Return (x, y) of the center of cell containing provided text 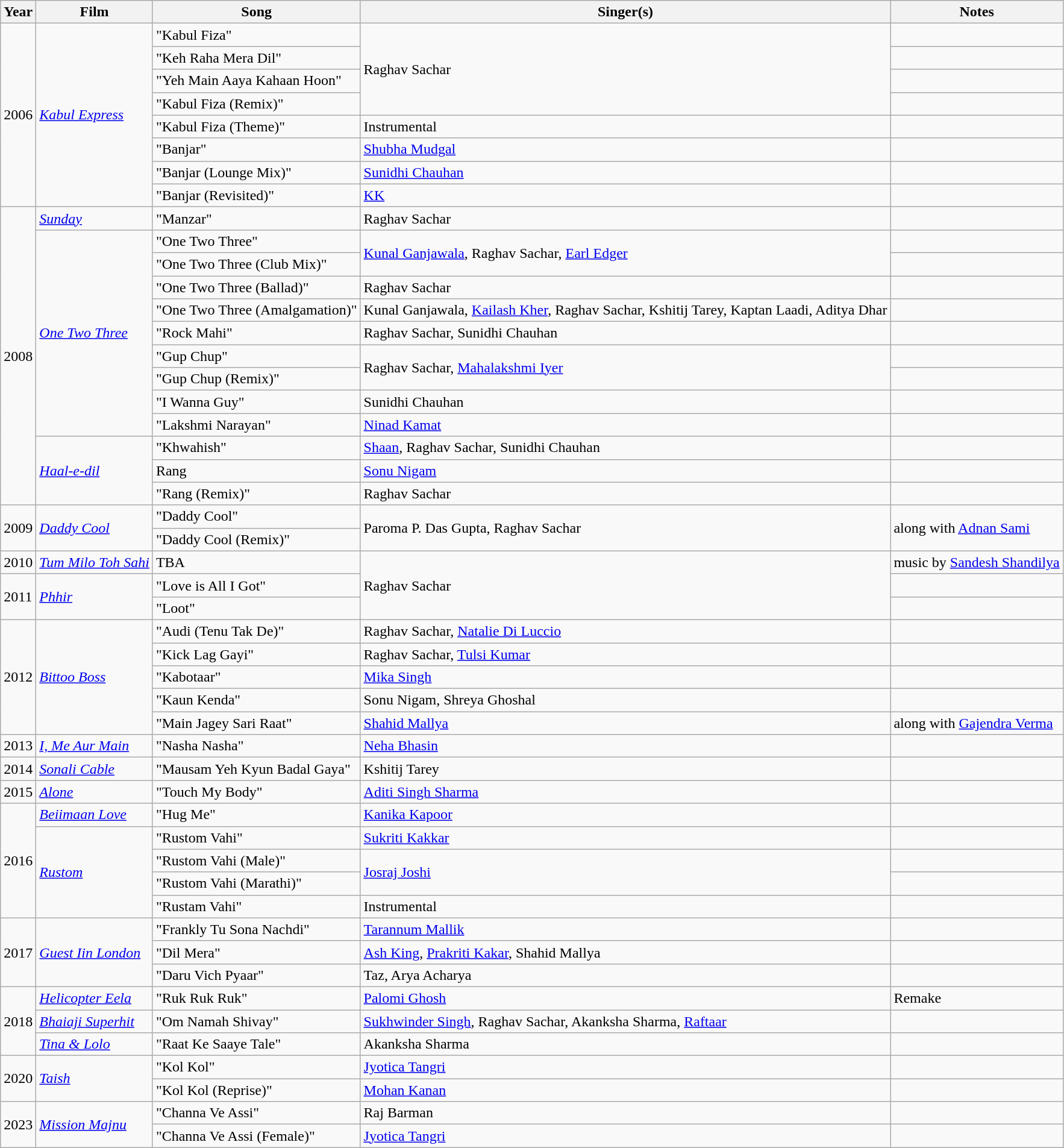
KK (625, 195)
"Kick Lag Gayi" (257, 654)
"Om Namah Shivay" (257, 1021)
Bhaiaji Superhit (95, 1021)
Raghav Sachar, Mahalakshmi Iyer (625, 368)
"Dil Mera" (257, 952)
Josraj Joshi (625, 872)
"Kol Kol" (257, 1067)
Song (257, 12)
Kanika Kapoor (625, 815)
"I Wanna Guy" (257, 402)
Tarannum Mallik (625, 929)
Film (95, 12)
2008 (18, 356)
Shahid Mallya (625, 723)
Akanksha Sharma (625, 1044)
Taish (95, 1079)
"Channa Ve Assi (Female)" (257, 1136)
Mika Singh (625, 677)
2020 (18, 1079)
Neha Bhasin (625, 746)
Year (18, 12)
Sukriti Kakkar (625, 838)
"Kabotaar" (257, 677)
"Khwahish" (257, 448)
2016 (18, 861)
2018 (18, 1021)
Alone (95, 792)
"Gup Chup" (257, 356)
Haal-e-dil (95, 471)
"Daddy Cool" (257, 516)
"Kabul Fiza" (257, 35)
Shubha Mudgal (625, 149)
"Kaun Kenda" (257, 700)
"Daddy Cool (Remix)" (257, 539)
2010 (18, 562)
"Gup Chup (Remix)" (257, 379)
"Ruk Ruk Ruk" (257, 998)
Sonali Cable (95, 769)
Taz, Arya Acharya (625, 975)
Paroma P. Das Gupta, Raghav Sachar (625, 528)
Guest Iin London (95, 952)
Kshitij Tarey (625, 769)
2006 (18, 115)
Singer(s) (625, 12)
Raghav Sachar, Natalie Di Luccio (625, 631)
2011 (18, 597)
Mission Majnu (95, 1124)
"Keh Raha Mera Dil" (257, 58)
Rang (257, 471)
Tum Milo Toh Sahi (95, 562)
2023 (18, 1124)
Ninad Kamat (625, 425)
"One Two Three (Ballad)" (257, 287)
"Loot" (257, 608)
"Nasha Nasha" (257, 746)
Remake (977, 998)
Kabul Express (95, 115)
"Mausam Yeh Kyun Badal Gaya" (257, 769)
"Raat Ke Saaye Tale" (257, 1044)
"Kabul Fiza (Remix)" (257, 104)
"Rustom Vahi" (257, 838)
Sonu Nigam, Shreya Ghoshal (625, 700)
"Yeh Main Aaya Kahaan Hoon" (257, 81)
Tina & Lolo (95, 1044)
"Banjar" (257, 149)
Ash King, Prakriti Kakar, Shahid Mallya (625, 952)
"Kol Kol (Reprise)" (257, 1090)
music by Sandesh Shandilya (977, 562)
"One Two Three (Club Mix)" (257, 264)
Notes (977, 12)
Kunal Ganjawala, Raghav Sachar, Earl Edger (625, 252)
"Kabul Fiza (Theme)" (257, 127)
"Rang (Remix)" (257, 494)
One Two Three (95, 333)
"Rustom Vahi (Male)" (257, 861)
"Rustom Vahi (Marathi)" (257, 883)
"Manzar" (257, 218)
Sukhwinder Singh, Raghav Sachar, Akanksha Sharma, Raftaar (625, 1021)
Helicopter Eela (95, 998)
"Banjar (Lounge Mix)" (257, 172)
Aditi Singh Sharma (625, 792)
along with Adnan Sami (977, 528)
Raj Barman (625, 1113)
Rustom (95, 872)
Kunal Ganjawala, Kailash Kher, Raghav Sachar, Kshitij Tarey, Kaptan Laadi, Aditya Dhar (625, 310)
Palomi Ghosh (625, 998)
Shaan, Raghav Sachar, Sunidhi Chauhan (625, 448)
"One Two Three" (257, 241)
"Touch My Body" (257, 792)
along with Gajendra Verma (977, 723)
Phhir (95, 597)
Beiimaan Love (95, 815)
2009 (18, 528)
Raghav Sachar, Sunidhi Chauhan (625, 333)
Daddy Cool (95, 528)
"Frankly Tu Sona Nachdi" (257, 929)
I, Me Aur Main (95, 746)
Sunday (95, 218)
"Rock Mahi" (257, 333)
"Banjar (Revisited)" (257, 195)
"Daru Vich Pyaar" (257, 975)
"Love is All I Got" (257, 585)
Mohan Kanan (625, 1090)
"Main Jagey Sari Raat" (257, 723)
TBA (257, 562)
Raghav Sachar, Tulsi Kumar (625, 654)
2014 (18, 769)
2015 (18, 792)
"Audi (Tenu Tak De)" (257, 631)
"One Two Three (Amalgamation)" (257, 310)
2012 (18, 677)
Sonu Nigam (625, 471)
Bittoo Boss (95, 677)
"Hug Me" (257, 815)
"Lakshmi Narayan" (257, 425)
"Channa Ve Assi" (257, 1113)
"Rustam Vahi" (257, 906)
2013 (18, 746)
2017 (18, 952)
